Return the [x, y] coordinate for the center point of the cell that contains the specified text.  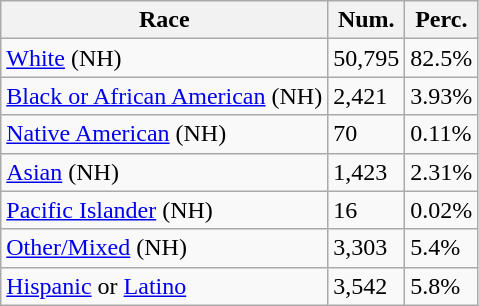
82.5% [442, 58]
Hispanic or Latino [164, 286]
3,542 [366, 286]
70 [366, 134]
Native American (NH) [164, 134]
0.11% [442, 134]
Asian (NH) [164, 172]
1,423 [366, 172]
Other/Mixed (NH) [164, 248]
16 [366, 210]
5.4% [442, 248]
Perc. [442, 20]
2.31% [442, 172]
2,421 [366, 96]
Race [164, 20]
White (NH) [164, 58]
Num. [366, 20]
0.02% [442, 210]
Black or African American (NH) [164, 96]
Pacific Islander (NH) [164, 210]
5.8% [442, 286]
3,303 [366, 248]
3.93% [442, 96]
50,795 [366, 58]
